Identify which cell holds the provided text, then report its [x, y] central coordinate. 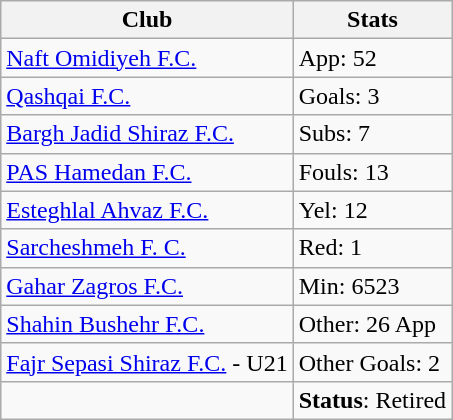
Red: 1 [372, 248]
Goals: 3 [372, 96]
Gahar Zagros F.C. [147, 286]
Fouls: 13 [372, 172]
Subs: 7 [372, 134]
Sarcheshmeh F. C. [147, 248]
Shahin Bushehr F.C. [147, 324]
Yel: 12 [372, 210]
Club [147, 20]
Other: 26 App [372, 324]
Qashqai F.C. [147, 96]
Other Goals: 2 [372, 362]
Stats [372, 20]
Bargh Jadid Shiraz F.C. [147, 134]
Fajr Sepasi Shiraz F.C. - U21 [147, 362]
Min: 6523 [372, 286]
App: 52 [372, 58]
PAS Hamedan F.C. [147, 172]
Esteghlal Ahvaz F.C. [147, 210]
Naft Omidiyeh F.C. [147, 58]
Status: Retired [372, 400]
